Output the [x, y] coordinate of the center of the cell containing the given text.  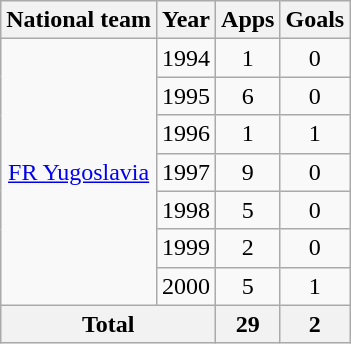
Goals [315, 20]
1994 [186, 58]
9 [248, 172]
FR Yugoslavia [79, 172]
Apps [248, 20]
1995 [186, 96]
1998 [186, 210]
2000 [186, 286]
6 [248, 96]
Year [186, 20]
Total [108, 324]
29 [248, 324]
1996 [186, 134]
1997 [186, 172]
National team [79, 20]
1999 [186, 248]
